Provide the (X, Y) coordinate of the cell's center where the given text is located.  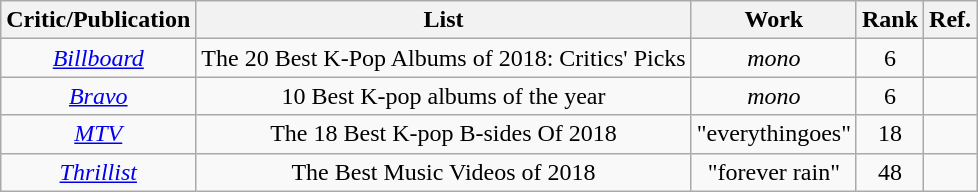
Work (774, 20)
48 (890, 172)
Rank (890, 20)
10 Best K-pop albums of the year (444, 96)
Billboard (98, 58)
18 (890, 134)
"forever rain" (774, 172)
Thrillist (98, 172)
The 18 Best K-pop B-sides Of 2018 (444, 134)
The Best Music Videos of 2018 (444, 172)
The 20 Best K-Pop Albums of 2018: Critics' Picks (444, 58)
"everythingoes" (774, 134)
Bravo (98, 96)
MTV (98, 134)
List (444, 20)
Ref. (950, 20)
Critic/Publication (98, 20)
